Pinpoint the cell where the given text exists, returning its [X, Y] midpoint coordinate. 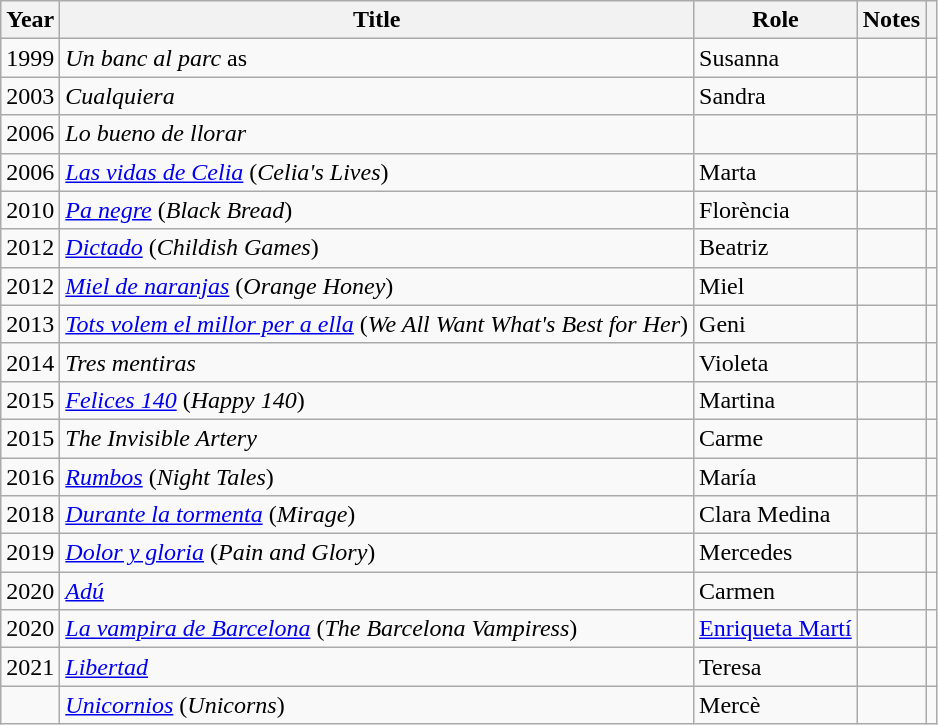
Dolor y gloria (Pain and Glory) [377, 553]
Marta [776, 172]
Dictado (Childish Games) [377, 248]
Tots volem el millor per a ella (We All Want What's Best for Her) [377, 324]
Teresa [776, 667]
Title [377, 20]
Clara Medina [776, 515]
Martina [776, 400]
Carme [776, 438]
2003 [30, 96]
Lo bueno de llorar [377, 134]
Tres mentiras [377, 362]
María [776, 477]
2013 [30, 324]
La vampira de Barcelona (The Barcelona Vampiress) [377, 629]
2018 [30, 515]
Miel de naranjas (Orange Honey) [377, 286]
Durante la tormenta (Mirage) [377, 515]
Role [776, 20]
Mercedes [776, 553]
Pa negre (Black Bread) [377, 210]
2021 [30, 667]
Geni [776, 324]
Rumbos (Night Tales) [377, 477]
Unicornios (Unicorns) [377, 705]
Las vidas de Celia (Celia's Lives) [377, 172]
Felices 140 (Happy 140) [377, 400]
Sandra [776, 96]
2019 [30, 553]
Carmen [776, 591]
The Invisible Artery [377, 438]
Florència [776, 210]
1999 [30, 58]
Year [30, 20]
Beatriz [776, 248]
Cualquiera [377, 96]
Susanna [776, 58]
2010 [30, 210]
Un banc al parc as [377, 58]
2014 [30, 362]
Libertad [377, 667]
Enriqueta Martí [776, 629]
Notes [891, 20]
Miel [776, 286]
Mercè [776, 705]
Adú [377, 591]
2016 [30, 477]
Violeta [776, 362]
